Locate the cell with the specified text and output its [X, Y] center coordinate. 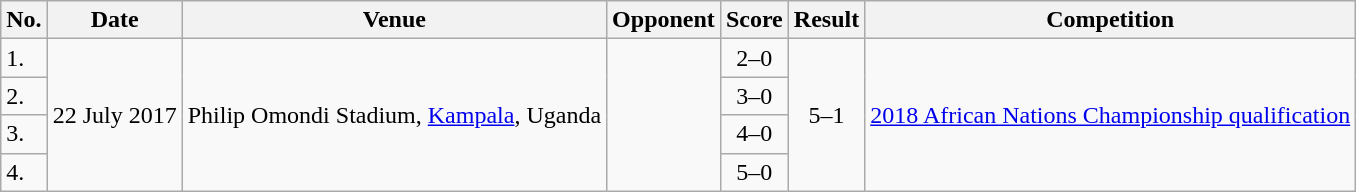
Venue [394, 20]
1. [24, 58]
2018 African Nations Championship qualification [1110, 115]
Opponent [664, 20]
22 July 2017 [114, 115]
2–0 [754, 58]
Result [826, 20]
5–0 [754, 172]
Competition [1110, 20]
5–1 [826, 115]
3–0 [754, 96]
Score [754, 20]
Philip Omondi Stadium, Kampala, Uganda [394, 115]
3. [24, 134]
2. [24, 96]
4. [24, 172]
Date [114, 20]
4–0 [754, 134]
No. [24, 20]
